Return the [X, Y] coordinate for the center point of the cell that contains the specified text.  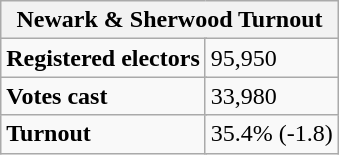
Votes cast [104, 96]
Turnout [104, 134]
Registered electors [104, 58]
Newark & Sherwood Turnout [170, 20]
33,980 [272, 96]
95,950 [272, 58]
35.4% (-1.8) [272, 134]
